Return the [x, y] coordinate for the center point of the cell that contains the specified text.  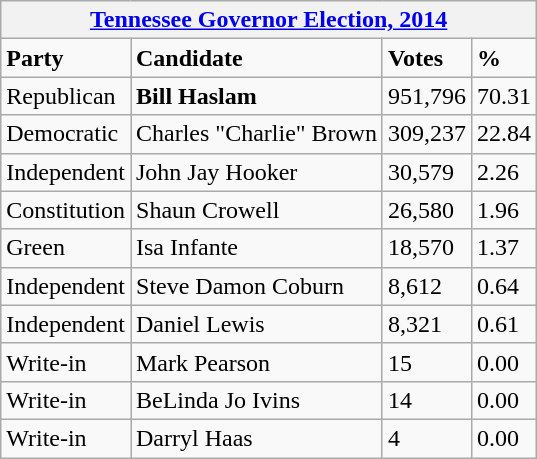
Party [66, 58]
951,796 [426, 96]
8,321 [426, 324]
30,579 [426, 172]
Green [66, 248]
0.64 [504, 286]
% [504, 58]
Constitution [66, 210]
26,580 [426, 210]
Steve Damon Coburn [256, 286]
1.37 [504, 248]
John Jay Hooker [256, 172]
Candidate [256, 58]
Darryl Haas [256, 438]
Mark Pearson [256, 362]
2.26 [504, 172]
Daniel Lewis [256, 324]
BeLinda Jo Ivins [256, 400]
Republican [66, 96]
Charles "Charlie" Brown [256, 134]
70.31 [504, 96]
14 [426, 400]
8,612 [426, 286]
Isa Infante [256, 248]
Votes [426, 58]
Democratic [66, 134]
22.84 [504, 134]
Shaun Crowell [256, 210]
18,570 [426, 248]
15 [426, 362]
4 [426, 438]
Tennessee Governor Election, 2014 [269, 20]
Bill Haslam [256, 96]
0.61 [504, 324]
309,237 [426, 134]
1.96 [504, 210]
